Find where the given text appears and provide that cell's center as (X, Y) coordinate. 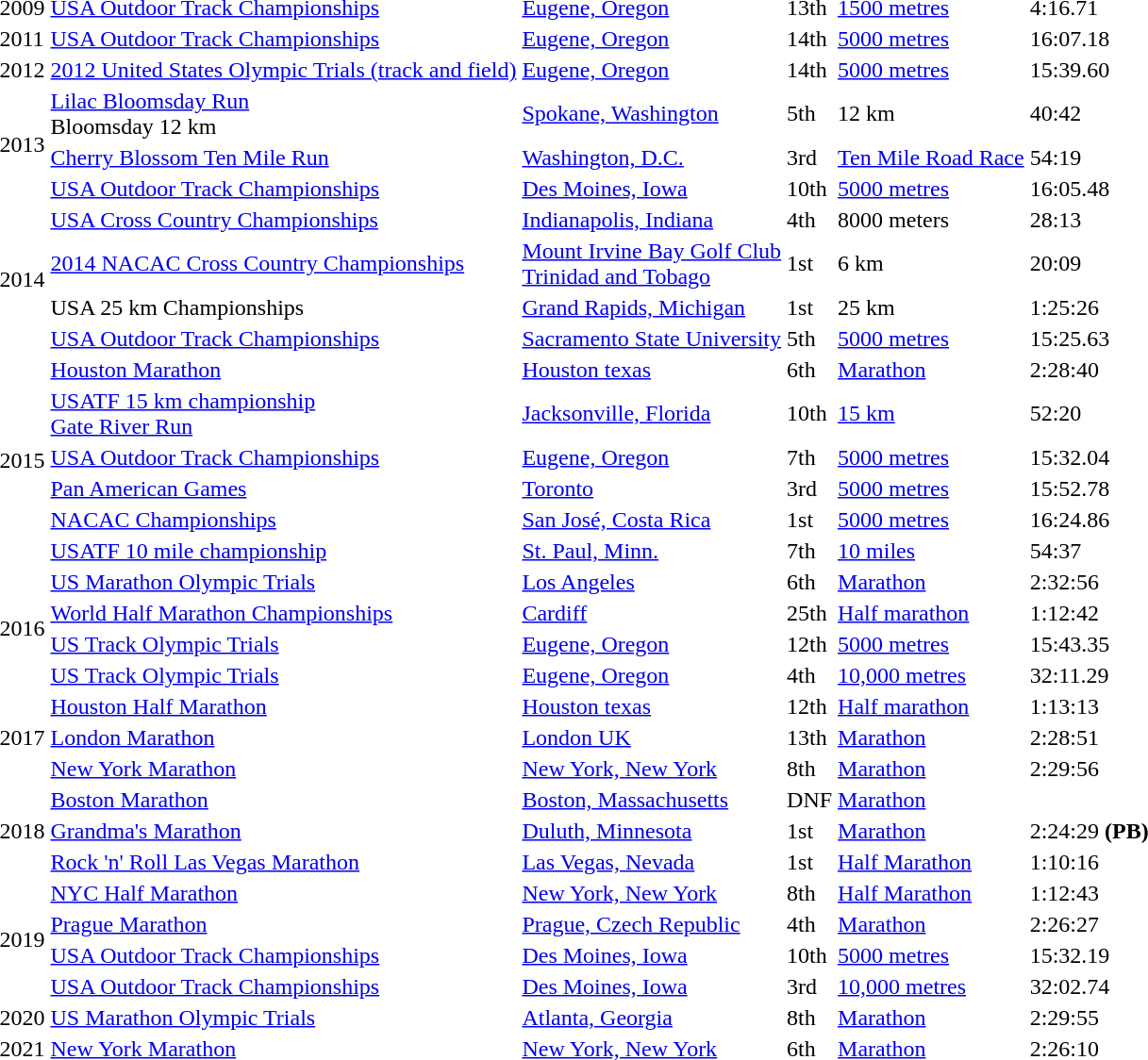
2014 NACAC Cross Country Championships (283, 264)
Prague, Czech Republic (652, 924)
Boston, Massachusetts (652, 800)
USA 25 km Championships (283, 307)
Toronto (652, 489)
10 miles (932, 551)
World Half Marathon Championships (283, 613)
Grandma's Marathon (283, 831)
12 km (932, 113)
Duluth, Minnesota (652, 831)
NACAC Championships (283, 520)
Cardiff (652, 613)
Washington, D.C. (652, 157)
2012 United States Olympic Trials (track and field) (283, 70)
USATF 15 km championshipGate River Run (283, 413)
6 km (932, 264)
USA Cross Country Championships (283, 220)
Boston Marathon (283, 800)
Atlanta, Georgia (652, 1018)
Prague Marathon (283, 924)
London UK (652, 737)
Sacramento State University (652, 339)
Rock 'n' Roll Las Vegas Marathon (283, 862)
St. Paul, Minn. (652, 551)
Las Vegas, Nevada (652, 862)
Mount Irvine Bay Golf ClubTrinidad and Tobago (652, 264)
Ten Mile Road Race (932, 157)
Cherry Blossom Ten Mile Run (283, 157)
Pan American Games (283, 489)
Jacksonville, Florida (652, 413)
Lilac Bloomsday RunBloomsday 12 km (283, 113)
Indianapolis, Indiana (652, 220)
San José, Costa Rica (652, 520)
13th (809, 737)
New York Marathon (283, 769)
25 km (932, 307)
NYC Half Marathon (283, 893)
DNF (809, 800)
25th (809, 613)
London Marathon (283, 737)
Grand Rapids, Michigan (652, 307)
8000 meters (932, 220)
Los Angeles (652, 582)
Houston Marathon (283, 370)
USATF 10 mile championship (283, 551)
Spokane, Washington (652, 113)
15 km (932, 413)
Houston Half Marathon (283, 706)
